Identify which cell holds the provided text, then report its [X, Y] central coordinate. 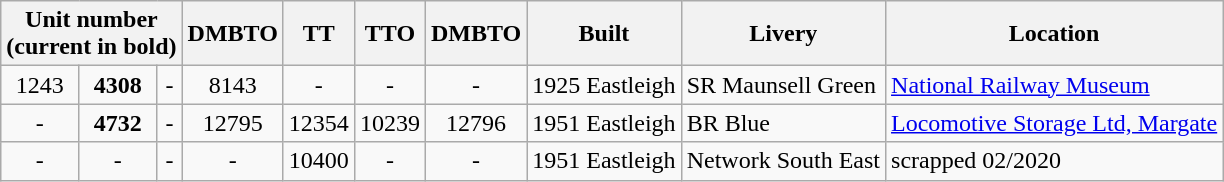
1925 Eastleigh [604, 85]
4308 [118, 85]
TTO [390, 34]
Livery [783, 34]
4732 [118, 123]
Unit number (current in bold) [92, 34]
scrapped 02/2020 [1054, 161]
National Railway Museum [1054, 85]
10400 [318, 161]
12354 [318, 123]
Network South East [783, 161]
12795 [232, 123]
Built [604, 34]
Location [1054, 34]
10239 [390, 123]
12796 [476, 123]
TT [318, 34]
BR Blue [783, 123]
1243 [40, 85]
SR Maunsell Green [783, 85]
8143 [232, 85]
Locomotive Storage Ltd, Margate [1054, 123]
